Capture the cell that displays the provided text and extract its [x, y] central coordinate. 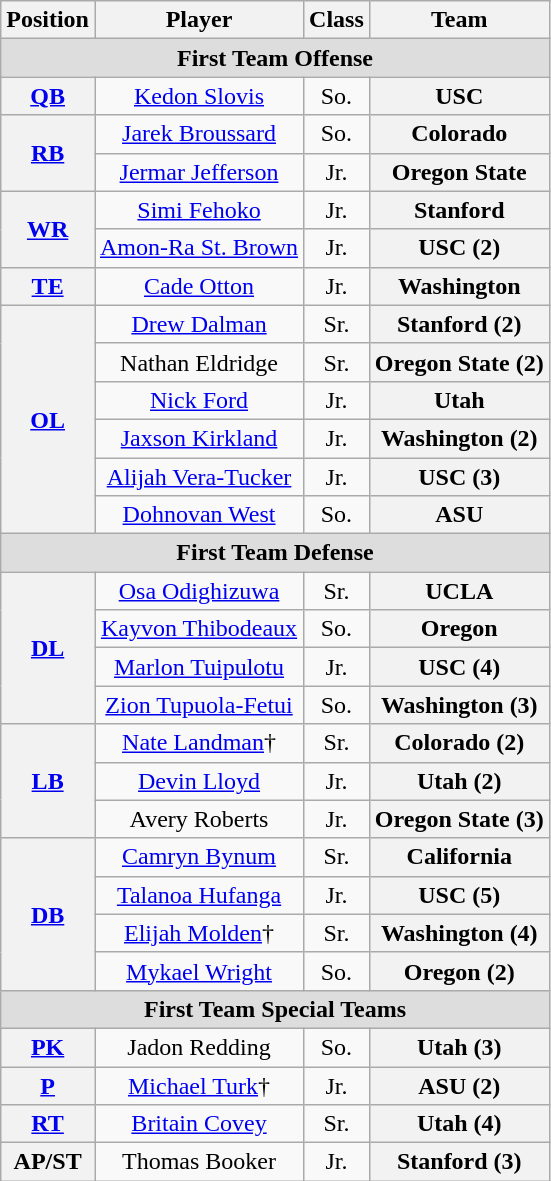
Nick Ford [198, 400]
Colorado (2) [459, 743]
RT [48, 1124]
Player [198, 20]
Utah [459, 400]
Mykael Wright [198, 971]
PK [48, 1047]
Talanoa Hufanga [198, 895]
Colorado [459, 134]
TE [48, 286]
Position [48, 20]
Camryn Bynum [198, 857]
Simi Fehoko [198, 210]
First Team Special Teams [275, 1009]
WR [48, 229]
Class [337, 20]
Dohnovan West [198, 515]
Utah (4) [459, 1124]
Jaxson Kirkland [198, 438]
Devin Lloyd [198, 781]
USC (2) [459, 248]
Jarek Broussard [198, 134]
Washington [459, 286]
Nate Landman† [198, 743]
USC (4) [459, 667]
LB [48, 781]
AP/ST [48, 1162]
Oregon State (2) [459, 362]
UCLA [459, 591]
Cade Otton [198, 286]
Washington (3) [459, 705]
Marlon Tuipulotu [198, 667]
Michael Turk† [198, 1085]
USC [459, 96]
QB [48, 96]
Washington (4) [459, 933]
USC (5) [459, 895]
Jadon Redding [198, 1047]
Zion Tupuola-Fetui [198, 705]
California [459, 857]
Jermar Jefferson [198, 172]
Alijah Vera-Tucker [198, 477]
Osa Odighizuwa [198, 591]
Kedon Slovis [198, 96]
Team [459, 20]
ASU [459, 515]
First Team Defense [275, 553]
Stanford (3) [459, 1162]
RB [48, 153]
DL [48, 648]
P [48, 1085]
Elijah Molden† [198, 933]
Oregon [459, 629]
Britain Covey [198, 1124]
First Team Offense [275, 58]
Oregon (2) [459, 971]
Washington (2) [459, 438]
USC (3) [459, 477]
Stanford [459, 210]
Drew Dalman [198, 324]
Oregon State [459, 172]
Kayvon Thibodeaux [198, 629]
Nathan Eldridge [198, 362]
Thomas Booker [198, 1162]
OL [48, 419]
Avery Roberts [198, 819]
Stanford (2) [459, 324]
Amon-Ra St. Brown [198, 248]
ASU (2) [459, 1085]
Oregon State (3) [459, 819]
Utah (2) [459, 781]
Utah (3) [459, 1047]
DB [48, 914]
